From the cell containing the given text, extract its center point as (X, Y) coordinate. 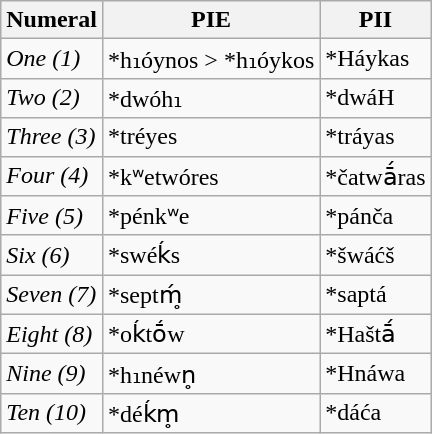
Seven (7) (52, 295)
*kʷetwóres (210, 176)
PII (376, 20)
*oḱtṓw (210, 334)
Four (4) (52, 176)
*Hnáwa (376, 374)
*saptá (376, 295)
*déḱm̥ (210, 413)
Numeral (52, 20)
*šwáćš (376, 255)
Six (6) (52, 255)
*tréyes (210, 137)
*Haštā́ (376, 334)
One (1) (52, 59)
*h₁néwn̥ (210, 374)
Three (3) (52, 137)
*dwóh₁ (210, 98)
*Háykas (376, 59)
Nine (9) (52, 374)
Two (2) (52, 98)
*dáća (376, 413)
*tráyas (376, 137)
Ten (10) (52, 413)
*h₁óynos > *h₁óykos (210, 59)
*dwáH (376, 98)
*swéḱs (210, 255)
*pánča (376, 216)
*septḿ̥ (210, 295)
Eight (8) (52, 334)
Five (5) (52, 216)
*pénkʷe (210, 216)
PIE (210, 20)
*čatwā́ras (376, 176)
